Find where the given text appears and provide that cell's center as (x, y) coordinate. 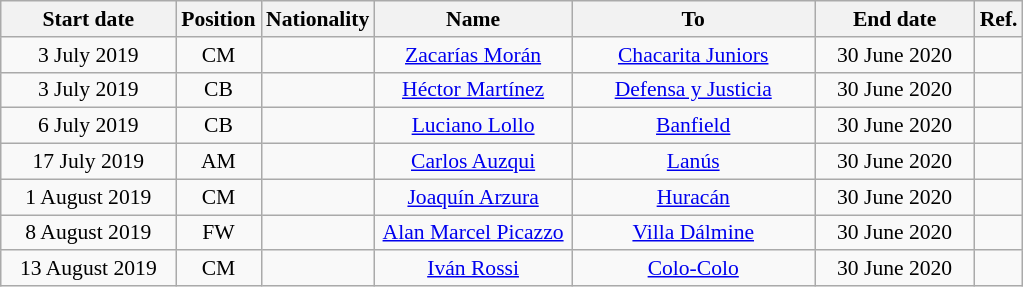
Villa Dálmine (694, 233)
Position (218, 19)
6 July 2019 (88, 126)
Luciano Lollo (473, 126)
AM (218, 162)
Banfield (694, 126)
Joaquín Arzura (473, 197)
Alan Marcel Picazzo (473, 233)
Name (473, 19)
Nationality (318, 19)
Carlos Auzqui (473, 162)
FW (218, 233)
Chacarita Juniors (694, 55)
1 August 2019 (88, 197)
8 August 2019 (88, 233)
Ref. (999, 19)
13 August 2019 (88, 269)
Zacarías Morán (473, 55)
End date (895, 19)
To (694, 19)
Huracán (694, 197)
Defensa y Justicia (694, 90)
Héctor Martínez (473, 90)
Start date (88, 19)
Lanús (694, 162)
Colo-Colo (694, 269)
17 July 2019 (88, 162)
Iván Rossi (473, 269)
